Return [x, y] of the center of cell containing provided text 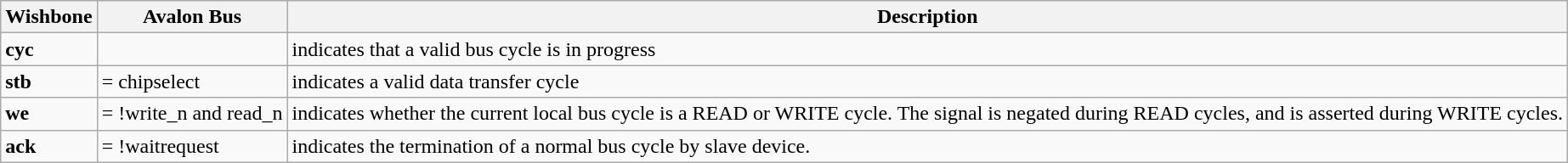
= !write_n and read_n [192, 114]
= chipselect [192, 81]
indicates the termination of a normal bus cycle by slave device. [928, 146]
Description [928, 17]
indicates a valid data transfer cycle [928, 81]
stb [49, 81]
indicates that a valid bus cycle is in progress [928, 49]
we [49, 114]
ack [49, 146]
Wishbone [49, 17]
Avalon Bus [192, 17]
cyc [49, 49]
= !waitrequest [192, 146]
